Pinpoint the cell where the given text exists, returning its (x, y) midpoint coordinate. 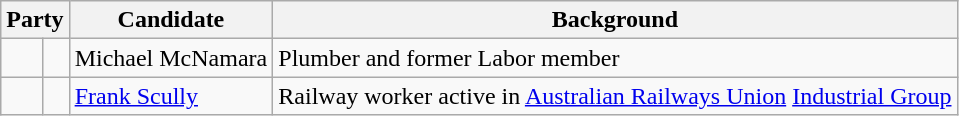
Michael McNamara (171, 58)
Background (615, 20)
Plumber and former Labor member (615, 58)
Railway worker active in Australian Railways Union Industrial Group (615, 96)
Frank Scully (171, 96)
Candidate (171, 20)
Party (35, 20)
